Detect which cell encompasses the target text, then output its [x, y] center coordinate. 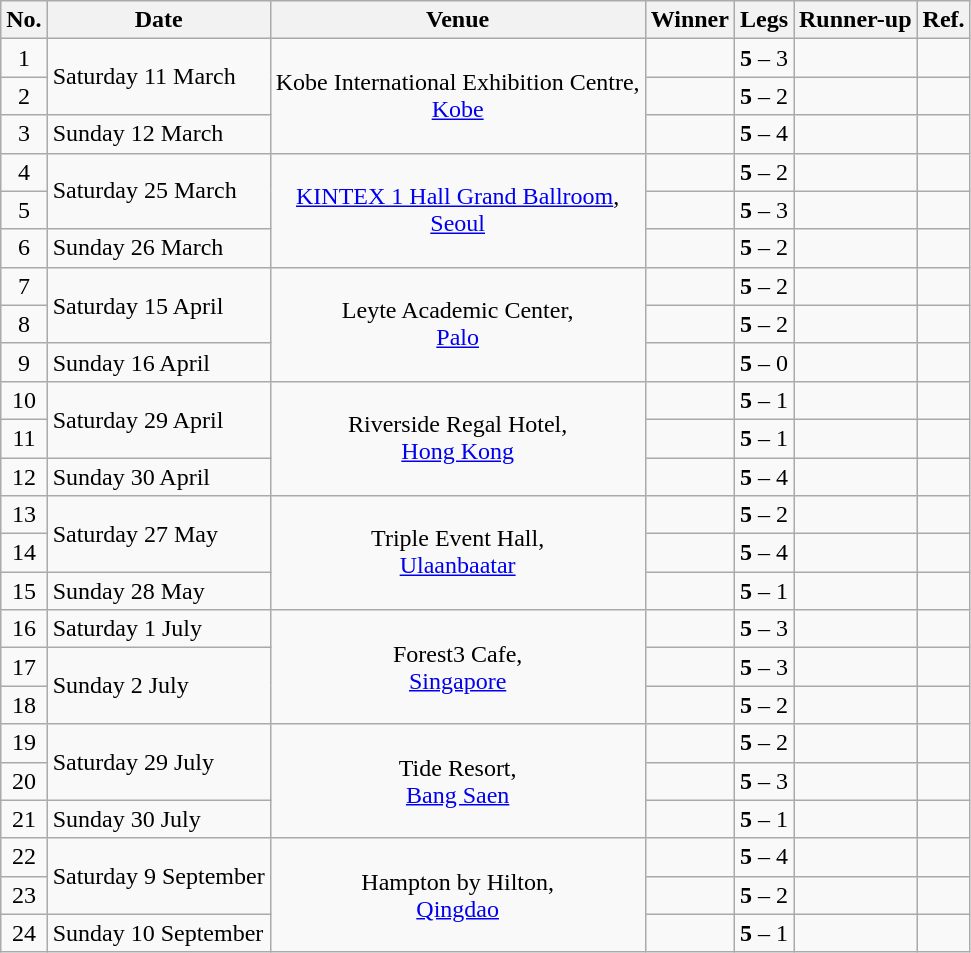
7 [24, 286]
1 [24, 58]
No. [24, 20]
21 [24, 819]
12 [24, 477]
5 – 0 [764, 362]
Triple Event Hall, Ulaanbaatar [458, 553]
Hampton by Hilton, Qingdao [458, 895]
2 [24, 96]
Sunday 26 March [158, 248]
Saturday 15 April [158, 305]
Winner [690, 20]
23 [24, 895]
17 [24, 667]
10 [24, 400]
20 [24, 781]
Sunday 10 September [158, 933]
Sunday 16 April [158, 362]
KINTEX 1 Hall Grand Ballroom, Seoul [458, 210]
Legs [764, 20]
Runner-up [856, 20]
11 [24, 438]
Sunday 12 March [158, 134]
8 [24, 324]
14 [24, 553]
Forest3 Cafe, Singapore [458, 667]
Saturday 11 March [158, 77]
Leyte Academic Center, Palo [458, 324]
9 [24, 362]
15 [24, 591]
Sunday 30 July [158, 819]
19 [24, 743]
18 [24, 705]
Ref. [944, 20]
Saturday 9 September [158, 876]
24 [24, 933]
3 [24, 134]
Tide Resort, Bang Saen [458, 781]
16 [24, 629]
Saturday 29 July [158, 762]
Sunday 2 July [158, 686]
Saturday 27 May [158, 534]
6 [24, 248]
13 [24, 515]
Saturday 1 July [158, 629]
Sunday 28 May [158, 591]
Saturday 25 March [158, 191]
Date [158, 20]
Sunday 30 April [158, 477]
Saturday 29 April [158, 419]
4 [24, 172]
Kobe International Exhibition Centre, Kobe [458, 96]
5 [24, 210]
Riverside Regal Hotel, Hong Kong [458, 438]
22 [24, 857]
Venue [458, 20]
